Extract the [x, y] coordinate from the center of the cell holding the provided text.  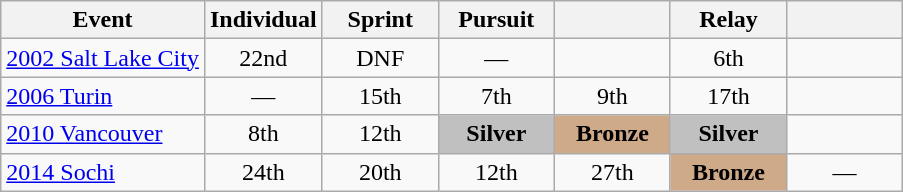
DNF [380, 58]
6th [728, 58]
Event [103, 20]
Sprint [380, 20]
9th [612, 96]
24th [263, 172]
Relay [728, 20]
22nd [263, 58]
27th [612, 172]
2010 Vancouver [103, 134]
20th [380, 172]
2002 Salt Lake City [103, 58]
Individual [263, 20]
7th [496, 96]
2006 Turin [103, 96]
15th [380, 96]
2014 Sochi [103, 172]
Pursuit [496, 20]
17th [728, 96]
8th [263, 134]
